Determine the (x, y) coordinate at the center of the cell enclosing the given text.  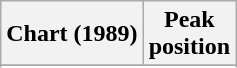
Chart (1989) (72, 34)
Peakposition (189, 34)
